Provide the (x, y) coordinate of the cell's center where the given text is located.  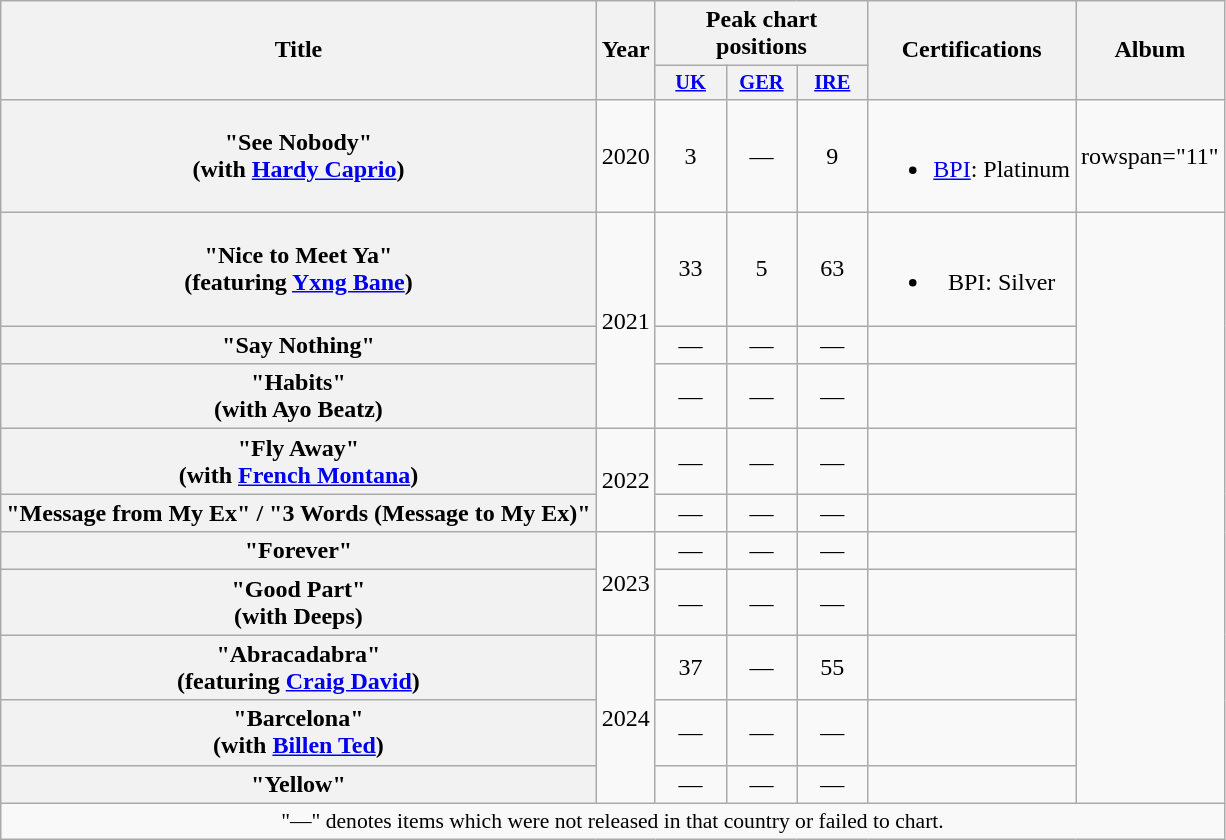
"Barcelona"(with Billen Ted) (298, 732)
37 (690, 668)
UK (690, 83)
IRE (832, 83)
"Good Part"(with Deeps) (298, 602)
rowspan="11" (1150, 156)
Title (298, 50)
BPI: Silver (972, 270)
9 (832, 156)
3 (690, 156)
55 (832, 668)
5 (762, 270)
2022 (626, 480)
"Nice to Meet Ya"(featuring Yxng Bane) (298, 270)
GER (762, 83)
"Abracadabra"(featuring Craig David) (298, 668)
Year (626, 50)
2020 (626, 156)
"Forever" (298, 551)
Certifications (972, 50)
2023 (626, 584)
2024 (626, 719)
Album (1150, 50)
"Habits"(with Ayo Beatz) (298, 396)
Peak chart positions (762, 34)
"See Nobody"(with Hardy Caprio) (298, 156)
63 (832, 270)
"Fly Away"(with French Montana) (298, 462)
"Say Nothing" (298, 345)
"—" denotes items which were not released in that country or failed to chart. (612, 821)
"Message from My Ex" / "3 Words (Message to My Ex)" (298, 513)
2021 (626, 321)
33 (690, 270)
BPI: Platinum (972, 156)
"Yellow" (298, 784)
